From the cell containing the given text, extract its center point as [x, y] coordinate. 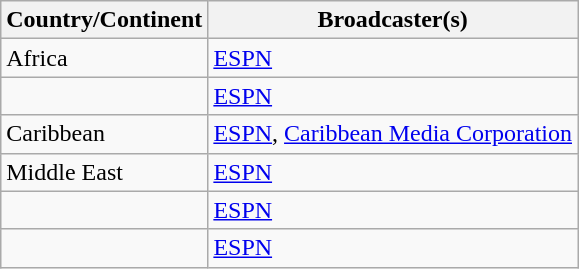
Country/Continent [104, 20]
Broadcaster(s) [393, 20]
Africa [104, 58]
Caribbean [104, 134]
ESPN, Caribbean Media Corporation [393, 134]
Middle East [104, 172]
